Capture the cell that displays the provided text and extract its [X, Y] central coordinate. 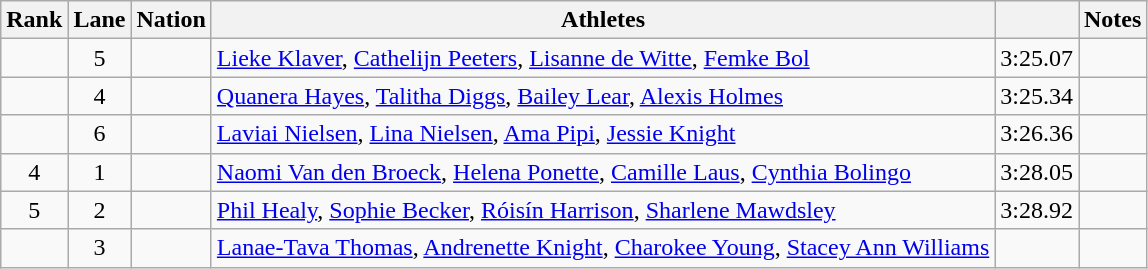
6 [100, 134]
Lieke Klaver, Cathelijn Peeters, Lisanne de Witte, Femke Bol [602, 58]
Notes [1112, 20]
Lane [100, 20]
Phil Healy, Sophie Becker, Róisín Harrison, Sharlene Mawdsley [602, 210]
2 [100, 210]
Naomi Van den Broeck, Helena Ponette, Camille Laus, Cynthia Bolingo [602, 172]
3:25.07 [1037, 58]
1 [100, 172]
Athletes [602, 20]
Rank [34, 20]
3 [100, 248]
3:28.92 [1037, 210]
Lanae-Tava Thomas, Andrenette Knight, Charokee Young, Stacey Ann Williams [602, 248]
Nation [171, 20]
3:26.36 [1037, 134]
Quanera Hayes, Talitha Diggs, Bailey Lear, Alexis Holmes [602, 96]
3:28.05 [1037, 172]
3:25.34 [1037, 96]
Laviai Nielsen, Lina Nielsen, Ama Pipi, Jessie Knight [602, 134]
